Detect which cell encompasses the target text, then output its (X, Y) center coordinate. 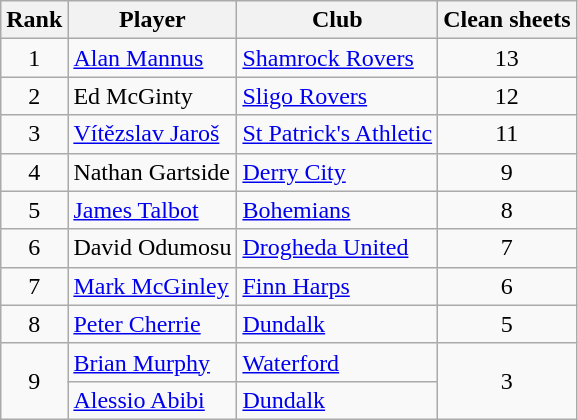
Alessio Abibi (152, 400)
Brian Murphy (152, 362)
St Patrick's Athletic (338, 134)
1 (34, 58)
Club (338, 20)
Shamrock Rovers (338, 58)
Rank (34, 20)
Alan Mannus (152, 58)
Nathan Gartside (152, 172)
Waterford (338, 362)
2 (34, 96)
Vítězslav Jaroš (152, 134)
Finn Harps (338, 286)
4 (34, 172)
Drogheda United (338, 248)
Peter Cherrie (152, 324)
James Talbot (152, 210)
Sligo Rovers (338, 96)
Bohemians (338, 210)
David Odumosu (152, 248)
12 (507, 96)
Ed McGinty (152, 96)
Player (152, 20)
Derry City (338, 172)
Mark McGinley (152, 286)
13 (507, 58)
Clean sheets (507, 20)
11 (507, 134)
